For the text-containing cell, return its midpoint in [X, Y] coordinate format. 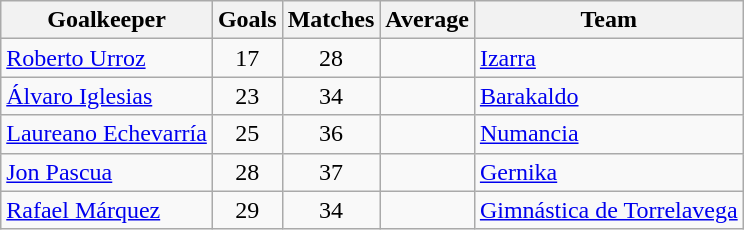
29 [247, 210]
Gimnástica de Torrelavega [608, 210]
Rafael Márquez [107, 210]
25 [247, 134]
Goalkeeper [107, 20]
Gernika [608, 172]
Izarra [608, 58]
Numancia [608, 134]
Barakaldo [608, 96]
Goals [247, 20]
36 [331, 134]
Team [608, 20]
37 [331, 172]
23 [247, 96]
Average [428, 20]
Roberto Urroz [107, 58]
Jon Pascua [107, 172]
Matches [331, 20]
Laureano Echevarría [107, 134]
Álvaro Iglesias [107, 96]
17 [247, 58]
